Capture the cell that displays the provided text and extract its (X, Y) central coordinate. 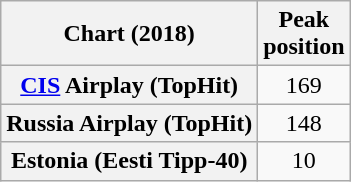
Chart (2018) (130, 34)
148 (304, 123)
10 (304, 161)
CIS Airplay (TopHit) (130, 85)
Estonia (Eesti Tipp-40) (130, 161)
169 (304, 85)
Russia Airplay (TopHit) (130, 123)
Peakposition (304, 34)
